Provide the [x, y] coordinate of the cell's center where the given text is located.  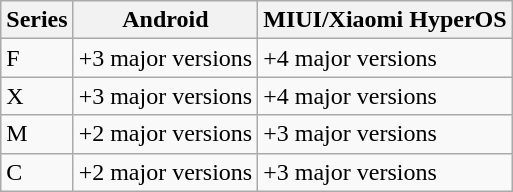
F [37, 58]
MIUI/Xiaomi HyperOS [385, 20]
M [37, 134]
C [37, 172]
Series [37, 20]
Android [166, 20]
X [37, 96]
